Identify which cell holds the provided text, then report its (x, y) central coordinate. 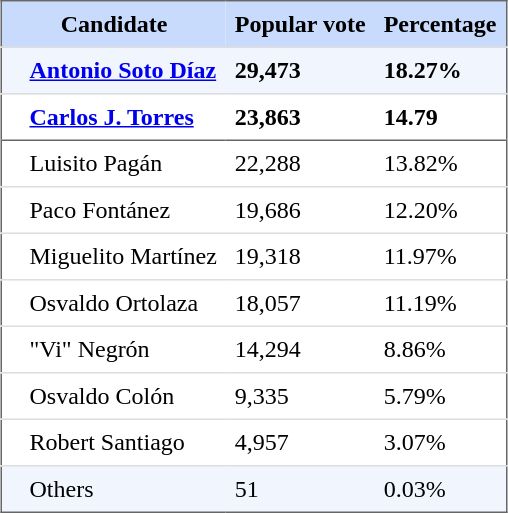
19,318 (300, 256)
Paco Fontánez (122, 210)
11.97% (441, 256)
Candidate (114, 24)
Miguelito Martínez (122, 256)
13.82% (441, 163)
19,686 (300, 210)
Robert Santiago (122, 442)
5.79% (441, 396)
Others (122, 489)
29,473 (300, 70)
23,863 (300, 117)
9,335 (300, 396)
4,957 (300, 442)
51 (300, 489)
14.79 (441, 117)
8.86% (441, 349)
22,288 (300, 163)
Osvaldo Ortolaza (122, 303)
14,294 (300, 349)
"Vi" Negrón (122, 349)
Antonio Soto Díaz (122, 70)
Carlos J. Torres (122, 117)
11.19% (441, 303)
18.27% (441, 70)
Popular vote (300, 24)
18,057 (300, 303)
Luisito Pagán (122, 163)
0.03% (441, 489)
3.07% (441, 442)
Osvaldo Colón (122, 396)
Percentage (441, 24)
12.20% (441, 210)
